Detect which cell encompasses the target text, then output its (x, y) center coordinate. 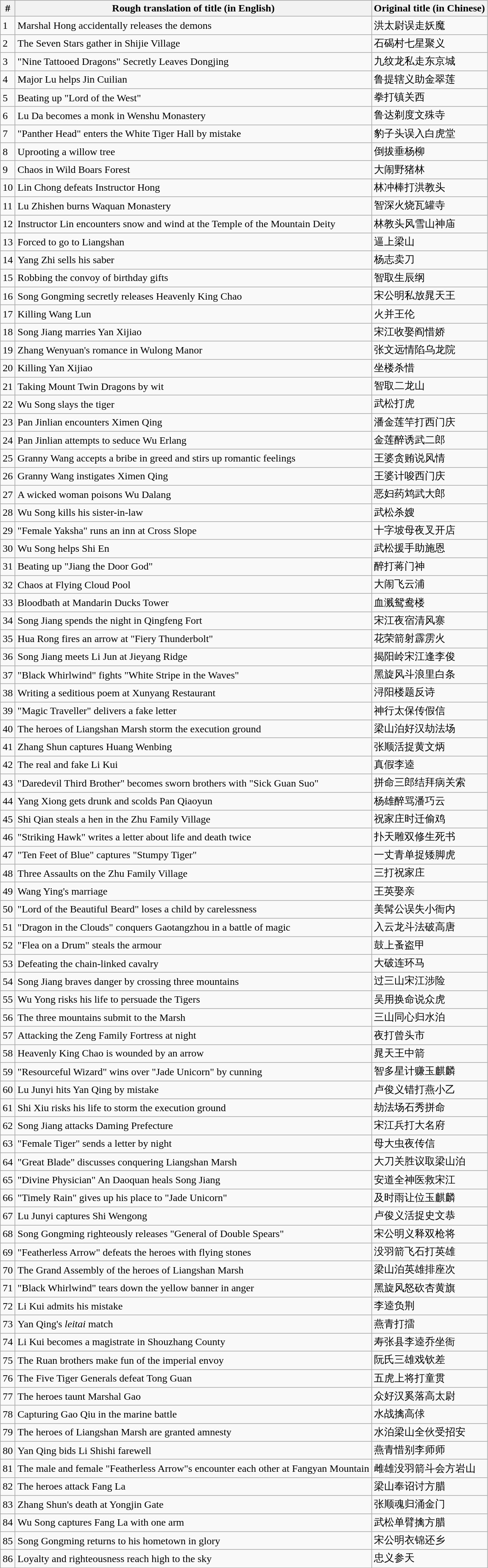
浔阳楼题反诗 (429, 693)
大闹野猪林 (429, 170)
86 (8, 1559)
鲁达剃度文殊寺 (429, 116)
杨雄醉骂潘巧云 (429, 801)
19 (8, 350)
Granny Wang instigates Ximen Qing (193, 476)
Writing a seditious poem at Xunyang Restaurant (193, 693)
85 (8, 1541)
黑旋风怒砍杏黄旗 (429, 1288)
三山同心归水泊 (429, 1018)
Lu Junyi captures Shi Wengong (193, 1216)
The real and fake Li Kui (193, 765)
母大虫夜传信 (429, 1144)
Song Gongming secretly releases Heavenly King Chao (193, 296)
The Grand Assembly of the heroes of Liangshan Marsh (193, 1271)
Killing Yan Xijiao (193, 369)
拼命三郎结拜病关索 (429, 783)
64 (8, 1162)
Song Jiang meets Li Jun at Jieyang Ridge (193, 657)
"Lord of the Beautiful Beard" loses a child by carelessness (193, 909)
"Female Tiger" sends a letter by night (193, 1144)
卢俊义活捉史文恭 (429, 1216)
Robbing the convoy of birthday gifts (193, 278)
逼上梁山 (429, 242)
智取生辰纲 (429, 278)
Heavenly King Chao is wounded by an arrow (193, 1054)
潘金莲竿打西门庆 (429, 422)
鲁提辖义助金翠莲 (429, 80)
三打祝家庄 (429, 873)
27 (8, 494)
The Seven Stars gather in Shijie Village (193, 43)
水泊梁山全伙受招安 (429, 1432)
25 (8, 459)
Loyalty and righteousness reach high to the sky (193, 1559)
Uprooting a willow tree (193, 152)
卢俊义错打燕小乙 (429, 1090)
36 (8, 657)
"Ten Feet of Blue" captures "Stumpy Tiger" (193, 855)
"Panther Head" enters the White Tiger Hall by mistake (193, 134)
Pan Jinlian attempts to seduce Wu Erlang (193, 441)
李逵负荆 (429, 1306)
鼓上蚤盗甲 (429, 946)
黑旋风斗浪里白条 (429, 675)
11 (8, 206)
王英娶亲 (429, 892)
31 (8, 567)
忠义参天 (429, 1559)
Yan Qing's leitai match (193, 1324)
56 (8, 1018)
大刀关胜议取梁山泊 (429, 1162)
恶妇药鸩武大郎 (429, 494)
7 (8, 134)
血溅鸳鸯楼 (429, 603)
美髯公误失小衙内 (429, 909)
Chaos at Flying Cloud Pool (193, 585)
王婆贪贿说风情 (429, 459)
十字坡母夜叉开店 (429, 531)
65 (8, 1180)
Song Jiang spends the night in Qingfeng Fort (193, 620)
张顺魂归涌金门 (429, 1504)
及时雨让位玉麒麟 (429, 1198)
14 (8, 260)
Wu Song helps Shi En (193, 548)
29 (8, 531)
74 (8, 1343)
Zhang Shun's death at Yongjin Gate (193, 1504)
智多星计赚玉麒麟 (429, 1071)
宋公明衣锦还乡 (429, 1541)
43 (8, 783)
67 (8, 1216)
28 (8, 513)
安道全神医救宋江 (429, 1180)
52 (8, 946)
Shi Xiu risks his life to storm the execution ground (193, 1108)
"Black Whirlwind" tears down the yellow banner in anger (193, 1288)
林冲棒打洪教头 (429, 188)
石碣村七星聚义 (429, 43)
水战擒高俅 (429, 1415)
61 (8, 1108)
26 (8, 476)
Lin Chong defeats Instructor Hong (193, 188)
宋公明义释双枪将 (429, 1234)
Original title (in Chinese) (429, 8)
The male and female "Featherless Arrow"s encounter each other at Fangyan Mountain (193, 1469)
Yang Xiong gets drunk and scolds Pan Qiaoyun (193, 801)
The heroes attack Fang La (193, 1487)
Defeating the chain-linked cavalry (193, 964)
武松打虎 (429, 404)
63 (8, 1144)
"Magic Traveller" delivers a fake letter (193, 711)
Hua Rong fires an arrow at "Fiery Thunderbolt" (193, 639)
46 (8, 837)
雌雄没羽箭斗会方岩山 (429, 1469)
70 (8, 1271)
大破连环马 (429, 964)
"Flea on a Drum" steals the armour (193, 946)
吴用换命说众虎 (429, 999)
五虎上将打童贯 (429, 1378)
39 (8, 711)
37 (8, 675)
"Black Whirlwind" fights "White Stripe in the Waves" (193, 675)
8 (8, 152)
武松杀嫂 (429, 513)
Wu Song slays the tiger (193, 404)
55 (8, 999)
20 (8, 369)
33 (8, 603)
Zhang Wenyuan's romance in Wulong Manor (193, 350)
The heroes of Liangshan Marsh are granted amnesty (193, 1432)
35 (8, 639)
智取二龙山 (429, 386)
没羽箭飞石打英雄 (429, 1252)
53 (8, 964)
68 (8, 1234)
Forced to go to Liangshan (193, 242)
Yan Qing bids Li Shishi farewell (193, 1450)
"Great Blade" discusses conquering Liangshan Marsh (193, 1162)
宋江收娶阎惜娇 (429, 332)
47 (8, 855)
坐楼杀惜 (429, 369)
Song Jiang marries Yan Xijiao (193, 332)
54 (8, 981)
34 (8, 620)
18 (8, 332)
宋公明私放晁天王 (429, 296)
过三山宋江涉险 (429, 981)
林教头风雪山神庙 (429, 224)
祝家庄时迁偷鸡 (429, 820)
杨志卖刀 (429, 260)
Shi Qian steals a hen in the Zhu Family Village (193, 820)
The heroes taunt Marshal Gao (193, 1397)
23 (8, 422)
Marshal Hong accidentally releases the demons (193, 25)
59 (8, 1071)
1 (8, 25)
宋江夜宿清风寨 (429, 620)
58 (8, 1054)
17 (8, 314)
"Featherless Arrow" defeats the heroes with flying stones (193, 1252)
80 (8, 1450)
燕青打擂 (429, 1324)
火并王伦 (429, 314)
Chaos in Wild Boars Forest (193, 170)
张文远情陷乌龙院 (429, 350)
Granny Wang accepts a bribe in greed and stirs up romantic feelings (193, 459)
13 (8, 242)
"Timely Rain" gives up his place to "Jade Unicorn" (193, 1198)
阮氏三雄戏钦差 (429, 1360)
45 (8, 820)
Lu Junyi hits Yan Qing by mistake (193, 1090)
77 (8, 1397)
大闹飞云浦 (429, 585)
醉打蒋门神 (429, 567)
一丈青单捉矮脚虎 (429, 855)
Li Kui becomes a magistrate in Shouzhang County (193, 1343)
Instructor Lin encounters snow and wind at the Temple of the Mountain Deity (193, 224)
宋江兵打大名府 (429, 1126)
78 (8, 1415)
The three mountains submit to the Marsh (193, 1018)
9 (8, 170)
晁天王中箭 (429, 1054)
57 (8, 1036)
Attacking the Zeng Family Fortress at night (193, 1036)
"Female Yaksha" runs an inn at Cross Slope (193, 531)
燕青惜别李师师 (429, 1450)
夜打曾头市 (429, 1036)
"Dragon in the Clouds" conquers Gaotangzhou in a battle of magic (193, 927)
神行太保传假信 (429, 711)
3 (8, 62)
Lu Zhishen burns Waquan Monastery (193, 206)
Song Jiang braves danger by crossing three mountains (193, 981)
智深火烧瓦罐寺 (429, 206)
"Divine Physician" An Daoquan heals Song Jiang (193, 1180)
"Nine Tattooed Dragons" Secretly Leaves Dongjing (193, 62)
71 (8, 1288)
Wu Song kills his sister-in-law (193, 513)
42 (8, 765)
81 (8, 1469)
4 (8, 80)
16 (8, 296)
梁山泊好汉劫法场 (429, 729)
Beating up "Jiang the Door God" (193, 567)
48 (8, 873)
40 (8, 729)
Song Gongming returns to his hometown in glory (193, 1541)
Wang Ying's marriage (193, 892)
"Resourceful Wizard" wins over "Jade Unicorn" by cunning (193, 1071)
10 (8, 188)
15 (8, 278)
66 (8, 1198)
九纹龙私走东京城 (429, 62)
22 (8, 404)
Song Gongming righteously releases "General of Double Spears" (193, 1234)
武松援手助施恩 (429, 548)
"Daredevil Third Brother" becomes sworn brothers with "Sick Guan Suo" (193, 783)
Zhang Shun captures Huang Wenbing (193, 747)
寿张县李逵乔坐衙 (429, 1343)
豹子头误入白虎堂 (429, 134)
76 (8, 1378)
50 (8, 909)
# (8, 8)
洪太尉误走妖魔 (429, 25)
The heroes of Liangshan Marsh storm the execution ground (193, 729)
Three Assaults on the Zhu Family Village (193, 873)
Song Jiang attacks Daming Prefecture (193, 1126)
2 (8, 43)
倒拔垂杨柳 (429, 152)
Wu Song captures Fang La with one arm (193, 1523)
众好汉奚落高太尉 (429, 1397)
84 (8, 1523)
62 (8, 1126)
Capturing Gao Qiu in the marine battle (193, 1415)
张顺活捉黄文炳 (429, 747)
劫法场石秀拼命 (429, 1108)
Bloodbath at Mandarin Ducks Tower (193, 603)
真假李逵 (429, 765)
金莲醉诱武二郎 (429, 441)
A wicked woman poisons Wu Dalang (193, 494)
30 (8, 548)
69 (8, 1252)
24 (8, 441)
79 (8, 1432)
入云龙斗法破高唐 (429, 927)
Major Lu helps Jin Cuilian (193, 80)
花荣箭射霹雳火 (429, 639)
82 (8, 1487)
41 (8, 747)
49 (8, 892)
21 (8, 386)
32 (8, 585)
75 (8, 1360)
The Five Tiger Generals defeat Tong Guan (193, 1378)
38 (8, 693)
扑天雕双修生死书 (429, 837)
6 (8, 116)
The Ruan brothers make fun of the imperial envoy (193, 1360)
5 (8, 97)
武松单臂擒方腊 (429, 1523)
梁山奉诏讨方腊 (429, 1487)
Lu Da becomes a monk in Wenshu Monastery (193, 116)
梁山泊英雄排座次 (429, 1271)
Rough translation of title (in English) (193, 8)
83 (8, 1504)
拳打镇关西 (429, 97)
44 (8, 801)
73 (8, 1324)
60 (8, 1090)
Killing Wang Lun (193, 314)
51 (8, 927)
Yang Zhi sells his saber (193, 260)
Pan Jinlian encounters Ximen Qing (193, 422)
72 (8, 1306)
Beating up "Lord of the West" (193, 97)
12 (8, 224)
王婆计唆西门庆 (429, 476)
Li Kui admits his mistake (193, 1306)
Wu Yong risks his life to persuade the Tigers (193, 999)
Taking Mount Twin Dragons by wit (193, 386)
"Striking Hawk" writes a letter about life and death twice (193, 837)
揭阳岭宋江逢李俊 (429, 657)
